For the text-containing cell, return its midpoint in [x, y] coordinate format. 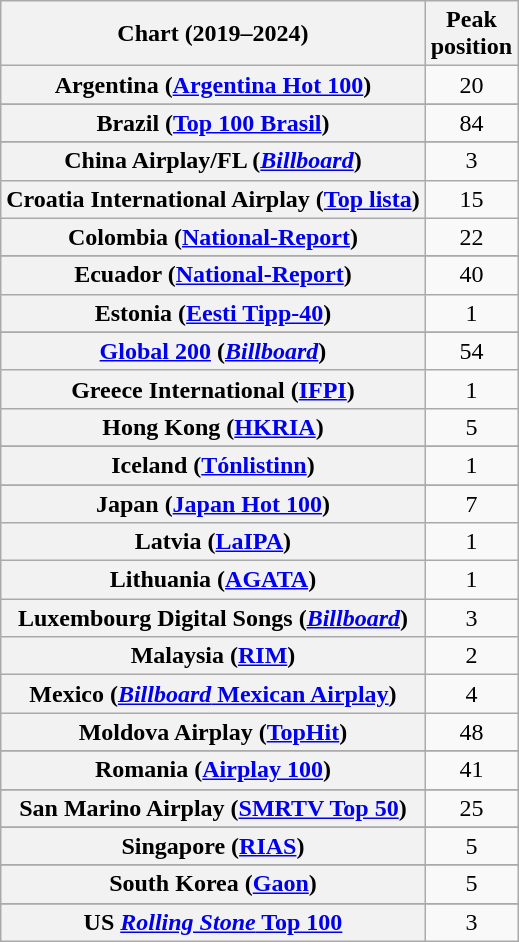
Ecuador (National-Report) [213, 275]
Singapore (RIAS) [213, 846]
Croatia International Airplay (Top lista) [213, 199]
Luxembourg Digital Songs (Billboard) [213, 618]
2 [471, 656]
22 [471, 237]
41 [471, 770]
US Rolling Stone Top 100 [213, 922]
4 [471, 694]
Global 200 (Billboard) [213, 351]
Peakposition [471, 34]
Lithuania (AGATA) [213, 580]
Estonia (Eesti Tipp-40) [213, 313]
Argentina (Argentina Hot 100) [213, 85]
84 [471, 123]
Latvia (LaIPA) [213, 542]
Greece International (IFPI) [213, 389]
China Airplay/FL (Billboard) [213, 161]
Moldova Airplay (TopHit) [213, 732]
25 [471, 808]
Chart (2019–2024) [213, 34]
Mexico (Billboard Mexican Airplay) [213, 694]
54 [471, 351]
South Korea (Gaon) [213, 884]
Malaysia (RIM) [213, 656]
Brazil (Top 100 Brasil) [213, 123]
Romania (Airplay 100) [213, 770]
20 [471, 85]
40 [471, 275]
48 [471, 732]
Hong Kong (HKRIA) [213, 427]
15 [471, 199]
7 [471, 503]
San Marino Airplay (SMRTV Top 50) [213, 808]
Japan (Japan Hot 100) [213, 503]
Colombia (National-Report) [213, 237]
Iceland (Tónlistinn) [213, 465]
